Scan for the cell matching the given text and deliver its (X, Y) coordinate at center. 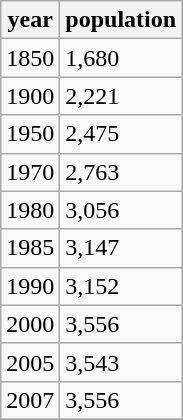
1850 (30, 58)
1900 (30, 96)
1,680 (121, 58)
1985 (30, 248)
1990 (30, 286)
2007 (30, 400)
2005 (30, 362)
population (121, 20)
3,147 (121, 248)
1950 (30, 134)
2,763 (121, 172)
year (30, 20)
2,221 (121, 96)
2,475 (121, 134)
1980 (30, 210)
3,152 (121, 286)
3,543 (121, 362)
2000 (30, 324)
1970 (30, 172)
3,056 (121, 210)
